For the text-containing cell, return its midpoint in (X, Y) coordinate format. 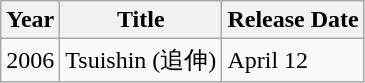
Title (141, 20)
Release Date (293, 20)
Year (30, 20)
Tsuishin (追伸) (141, 60)
April 12 (293, 60)
2006 (30, 60)
